Locate the cell with the specified text and output its (X, Y) center coordinate. 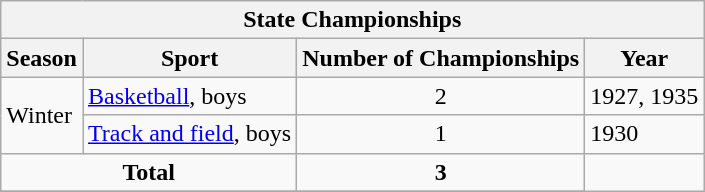
Year (644, 58)
1930 (644, 134)
Sport (189, 58)
2 (441, 96)
Track and field, boys (189, 134)
State Championships (352, 20)
1927, 1935 (644, 96)
Basketball, boys (189, 96)
Season (42, 58)
Total (149, 172)
Number of Championships (441, 58)
3 (441, 172)
1 (441, 134)
Winter (42, 115)
